Return [X, Y] of the center of cell containing provided text 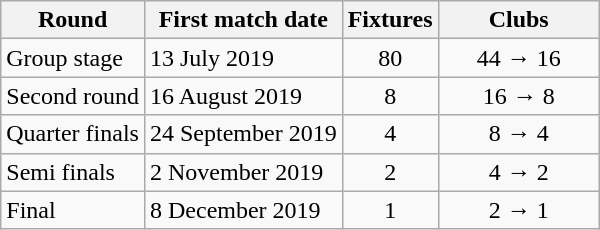
16 August 2019 [243, 96]
24 September 2019 [243, 134]
4 → 2 [518, 172]
Round [73, 20]
8 December 2019 [243, 210]
Quarter finals [73, 134]
16 → 8 [518, 96]
80 [390, 58]
2 [390, 172]
8 → 4 [518, 134]
Final [73, 210]
2 November 2019 [243, 172]
Second round [73, 96]
2 → 1 [518, 210]
8 [390, 96]
Clubs [518, 20]
First match date [243, 20]
Semi finals [73, 172]
Group stage [73, 58]
4 [390, 134]
44 → 16 [518, 58]
Fixtures [390, 20]
13 July 2019 [243, 58]
1 [390, 210]
